Determine the [x, y] coordinate at the center of the cell enclosing the given text.  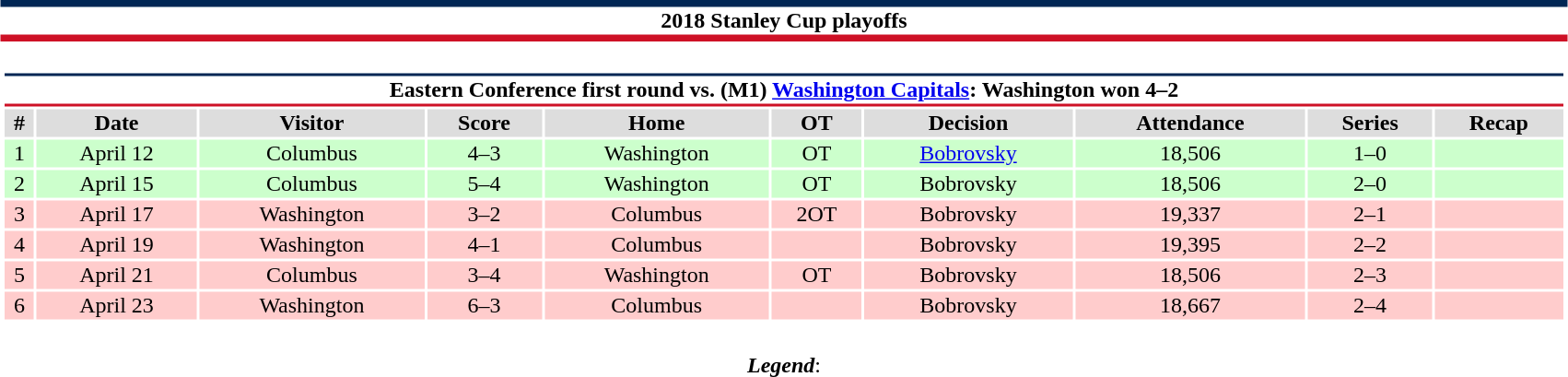
Series [1370, 123]
19,337 [1190, 215]
4–1 [485, 244]
2018 Stanley Cup playoffs [784, 20]
Date [117, 123]
3–4 [485, 276]
2 [18, 183]
2–1 [1370, 215]
6 [18, 305]
2–2 [1370, 244]
2–0 [1370, 183]
3–2 [485, 215]
4 [18, 244]
Decision [967, 123]
4–3 [485, 154]
5 [18, 276]
Recap [1499, 123]
2–3 [1370, 276]
April 21 [117, 276]
1–0 [1370, 154]
Visitor [312, 123]
19,395 [1190, 244]
Eastern Conference first round vs. (M1) Washington Capitals: Washington won 4–2 [783, 90]
Score [485, 123]
April 19 [117, 244]
April 12 [117, 154]
2OT [817, 215]
Attendance [1190, 123]
3 [18, 215]
April 17 [117, 215]
1 [18, 154]
April 15 [117, 183]
6–3 [485, 305]
April 23 [117, 305]
# [18, 123]
18,667 [1190, 305]
2–4 [1370, 305]
Home [657, 123]
5–4 [485, 183]
